Find where the given text appears and provide that cell's center as [x, y] coordinate. 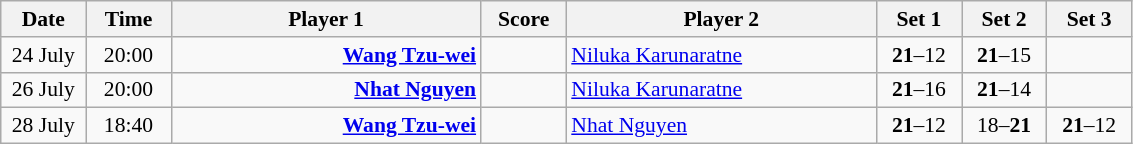
Time [128, 19]
26 July [44, 90]
Player 2 [721, 19]
21–15 [1004, 55]
Set 3 [1090, 19]
Date [44, 19]
Set 2 [1004, 19]
28 July [44, 126]
21–14 [1004, 90]
21–16 [918, 90]
Player 1 [326, 19]
18–21 [1004, 126]
24 July [44, 55]
Set 1 [918, 19]
18:40 [128, 126]
Score [524, 19]
